Locate the cell with the specified text and output its [x, y] center coordinate. 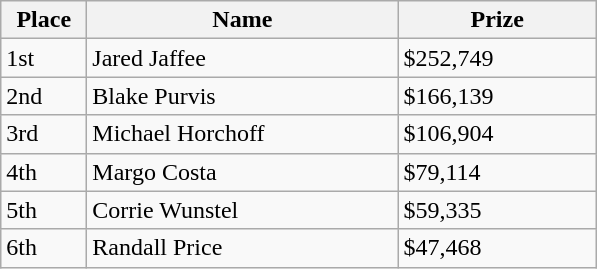
Jared Jaffee [242, 58]
Prize [498, 20]
$79,114 [498, 172]
$166,139 [498, 96]
1st [44, 58]
Name [242, 20]
$59,335 [498, 210]
6th [44, 248]
Corrie Wunstel [242, 210]
3rd [44, 134]
2nd [44, 96]
4th [44, 172]
Michael Horchoff [242, 134]
Randall Price [242, 248]
Place [44, 20]
Margo Costa [242, 172]
$47,468 [498, 248]
$252,749 [498, 58]
Blake Purvis [242, 96]
$106,904 [498, 134]
5th [44, 210]
